Find where the given text appears and provide that cell's center as [x, y] coordinate. 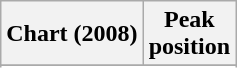
Chart (2008) [72, 34]
Peakposition [189, 34]
